Provide the (X, Y) coordinate of the cell's center where the given text is located.  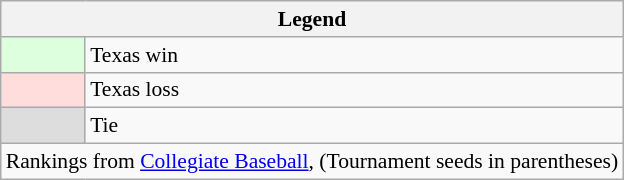
Rankings from Collegiate Baseball, (Tournament seeds in parentheses) (312, 162)
Tie (354, 126)
Legend (312, 19)
Texas win (354, 55)
Texas loss (354, 90)
